Scan for the cell matching the given text and deliver its (x, y) coordinate at center. 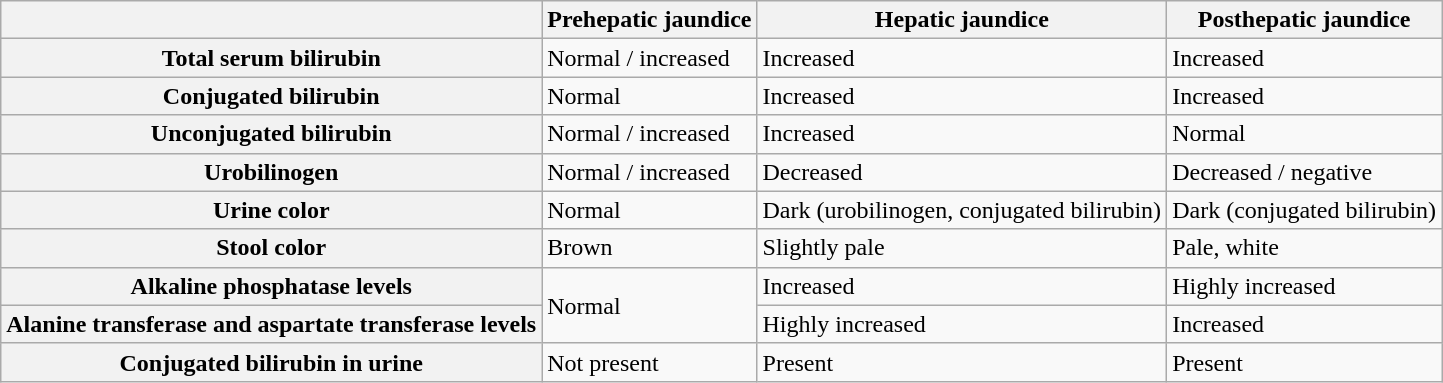
Hepatic jaundice (962, 20)
Slightly pale (962, 248)
Dark (urobilinogen, conjugated bilirubin) (962, 210)
Pale, white (1304, 248)
Alkaline phosphatase levels (272, 286)
Stool color (272, 248)
Prehepatic jaundice (650, 20)
Conjugated bilirubin in urine (272, 362)
Conjugated bilirubin (272, 96)
Urobilinogen (272, 172)
Brown (650, 248)
Posthepatic jaundice (1304, 20)
Dark (conjugated bilirubin) (1304, 210)
Decreased (962, 172)
Urine color (272, 210)
Total serum bilirubin (272, 58)
Alanine transferase and aspartate transferase levels (272, 324)
Decreased / negative (1304, 172)
Not present (650, 362)
Unconjugated bilirubin (272, 134)
